Return (x, y) of the center of cell containing provided text 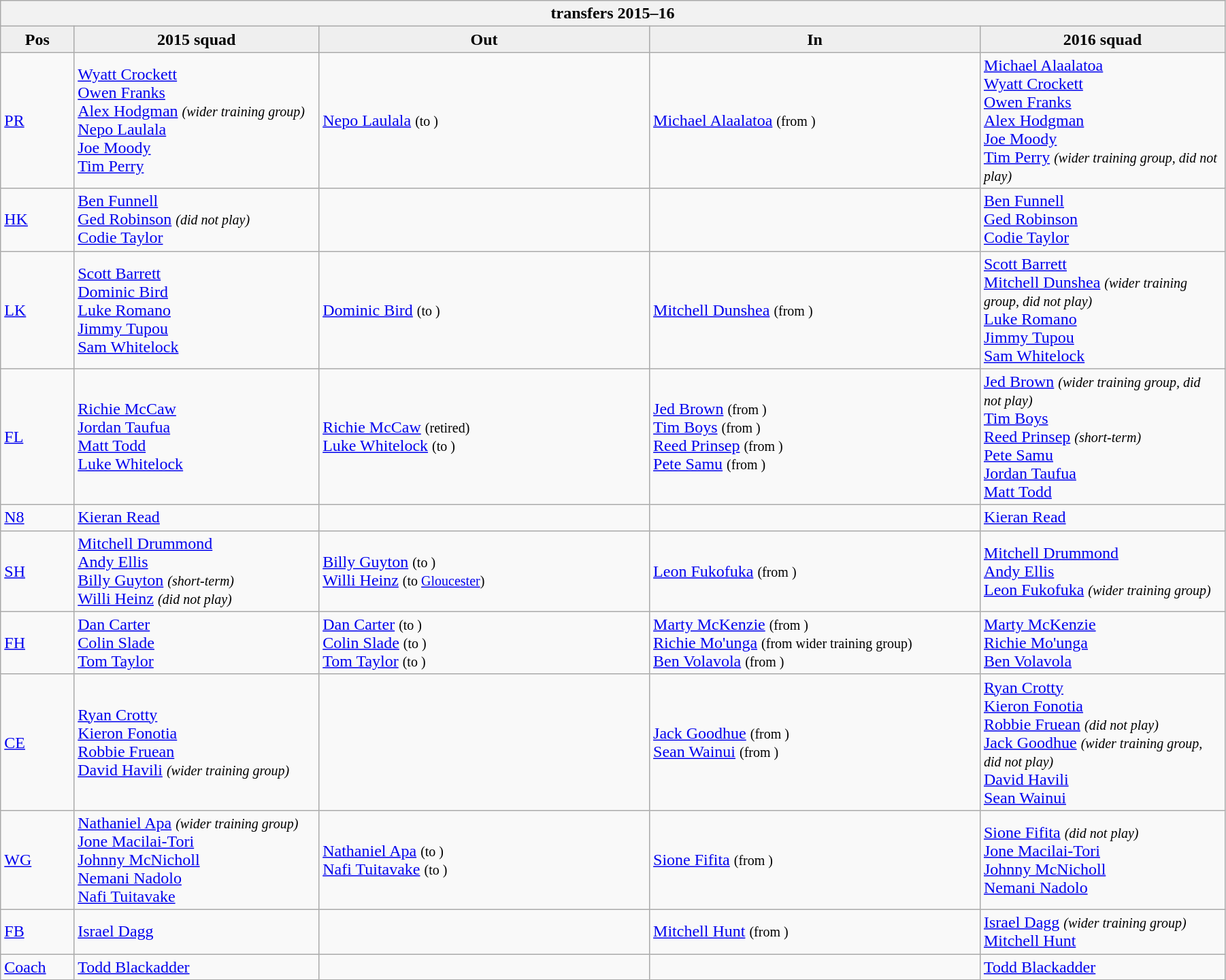
2016 squad (1102, 39)
Richie McCaw (retired) Luke Whitelock (to ) (484, 437)
Richie McCawJordan TaufuaMatt ToddLuke Whitelock (197, 437)
Dominic Bird (to ) (484, 310)
Jack Goodhue (from ) Sean Wainui (from ) (815, 742)
FH (37, 643)
Leon Fukofuka (from ) (815, 571)
Mitchell Hunt (from ) (815, 932)
Out (484, 39)
Ryan CrottyKieron FonotiaRobbie Fruean (did not play)Jack Goodhue (wider training group, did not play)David HaviliSean Wainui (1102, 742)
Dan CarterColin SladeTom Taylor (197, 643)
PR (37, 120)
Marty McKenzie (from ) Richie Mo'unga (from wider training group) Ben Volavola (from ) (815, 643)
Nepo Laulala (to ) (484, 120)
Nathaniel Apa (wider training group)Jone Macilai-ToriJohnny McNichollNemani NadoloNafi Tuitavake (197, 860)
Jed Brown (from ) Tim Boys (from ) Reed Prinsep (from ) Pete Samu (from ) (815, 437)
Sione Fifita (did not play)Jone Macilai-ToriJohnny McNichollNemani Nadolo (1102, 860)
transfers 2015–16 (613, 14)
N8 (37, 518)
Scott BarrettMitchell Dunshea (wider training group, did not play)Luke RomanoJimmy TupouSam Whitelock (1102, 310)
Pos (37, 39)
Coach (37, 966)
Ryan CrottyKieron FonotiaRobbie FrueanDavid Havili (wider training group) (197, 742)
FB (37, 932)
Wyatt CrockettOwen FranksAlex Hodgman (wider training group)Nepo LaulalaJoe MoodyTim Perry (197, 120)
Mitchell DrummondAndy EllisBilly Guyton (short-term)Willi Heinz (did not play) (197, 571)
Scott BarrettDominic BirdLuke RomanoJimmy TupouSam Whitelock (197, 310)
Jed Brown (wider training group, did not play)Tim BoysReed Prinsep (short-term)Pete SamuJordan TaufuaMatt Todd (1102, 437)
FL (37, 437)
Mitchell DrummondAndy EllisLeon Fukofuka (wider training group) (1102, 571)
WG (37, 860)
Ben FunnellGed RobinsonCodie Taylor (1102, 220)
Sione Fifita (from ) (815, 860)
SH (37, 571)
Marty McKenzieRichie Mo'ungaBen Volavola (1102, 643)
Michael Alaalatoa (from ) (815, 120)
Billy Guyton (to ) Willi Heinz (to Gloucester) (484, 571)
Dan Carter (to ) Colin Slade (to ) Tom Taylor (to ) (484, 643)
HK (37, 220)
Israel Dagg (197, 932)
In (815, 39)
Israel Dagg (wider training group)Mitchell Hunt (1102, 932)
Mitchell Dunshea (from ) (815, 310)
Michael AlaalatoaWyatt CrockettOwen FranksAlex HodgmanJoe MoodyTim Perry (wider training group, did not play) (1102, 120)
2015 squad (197, 39)
Nathaniel Apa (to ) Nafi Tuitavake (to ) (484, 860)
Ben FunnellGed Robinson (did not play)Codie Taylor (197, 220)
CE (37, 742)
LK (37, 310)
